Capture the cell that displays the provided text and extract its (X, Y) central coordinate. 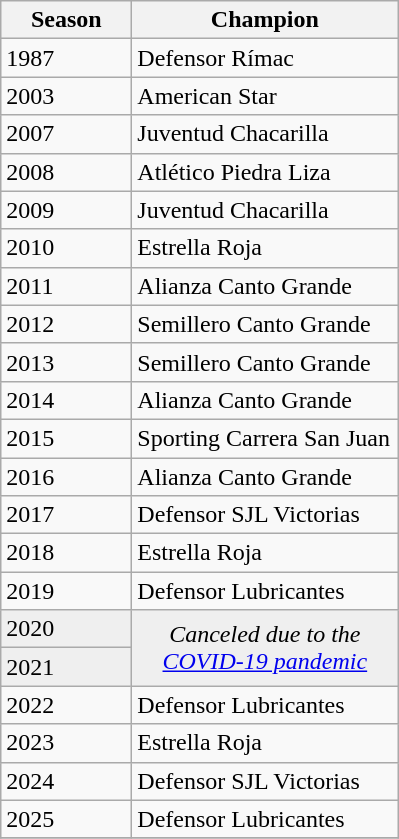
2017 (66, 515)
American Star (265, 96)
2011 (66, 286)
2016 (66, 477)
Sporting Carrera San Juan (265, 438)
Champion (265, 20)
Canceled due to the COVID-19 pandemic (265, 648)
2007 (66, 134)
Atlético Piedra Liza (265, 172)
2013 (66, 362)
2008 (66, 172)
2015 (66, 438)
2025 (66, 819)
2003 (66, 96)
2012 (66, 324)
2021 (66, 667)
2009 (66, 210)
2024 (66, 781)
2020 (66, 629)
2014 (66, 400)
2023 (66, 743)
2010 (66, 248)
2022 (66, 705)
2019 (66, 591)
Defensor Rímac (265, 58)
2018 (66, 553)
Season (66, 20)
1987 (66, 58)
